Return [X, Y] of the center of cell containing provided text 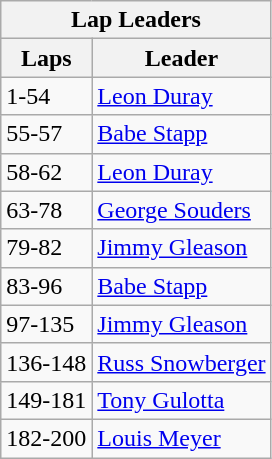
Russ Snowberger [182, 362]
149-181 [46, 400]
1-54 [46, 96]
Leader [182, 58]
Tony Gulotta [182, 400]
58-62 [46, 172]
63-78 [46, 210]
Lap Leaders [136, 20]
George Souders [182, 210]
Louis Meyer [182, 438]
136-148 [46, 362]
55-57 [46, 134]
182-200 [46, 438]
79-82 [46, 248]
97-135 [46, 324]
83-96 [46, 286]
Laps [46, 58]
